Find where the given text appears and provide that cell's center as [x, y] coordinate. 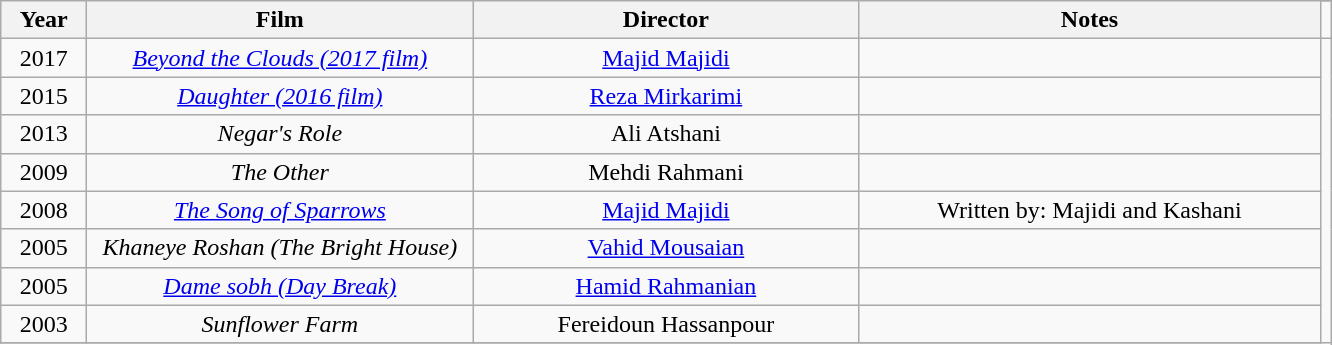
Written by: Majidi and Kashani [1090, 210]
2009 [44, 172]
2015 [44, 96]
Film [280, 20]
Fereidoun Hassanpour [666, 324]
Mehdi Rahmani [666, 172]
Khaneye Roshan (The Bright House) [280, 248]
Dame sobh (Day Break) [280, 286]
Notes [1090, 20]
2008 [44, 210]
2013 [44, 134]
Vahid Mousaian [666, 248]
Ali Atshani [666, 134]
Hamid Rahmanian [666, 286]
Sunflower Farm [280, 324]
Reza Mirkarimi [666, 96]
Director [666, 20]
Negar's Role [280, 134]
Daughter (2016 film) [280, 96]
Beyond the Clouds (2017 film) [280, 58]
2017 [44, 58]
The Song of Sparrows [280, 210]
2003 [44, 324]
Year [44, 20]
The Other [280, 172]
